Provide the [x, y] coordinate of the cell's center where the given text is located.  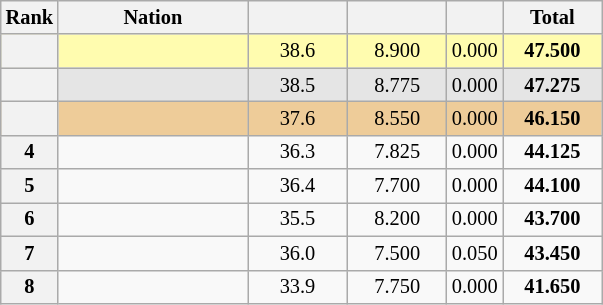
8.200 [397, 219]
44.100 [553, 186]
36.4 [298, 186]
36.3 [298, 152]
38.6 [298, 51]
7.500 [397, 253]
35.5 [298, 219]
38.5 [298, 85]
37.6 [298, 118]
7.825 [397, 152]
7.750 [397, 287]
5 [30, 186]
36.0 [298, 253]
Rank [30, 17]
7 [30, 253]
8 [30, 287]
43.700 [553, 219]
6 [30, 219]
7.700 [397, 186]
33.9 [298, 287]
47.275 [553, 85]
46.150 [553, 118]
Total [553, 17]
8.550 [397, 118]
Nation [153, 17]
44.125 [553, 152]
43.450 [553, 253]
8.775 [397, 85]
41.650 [553, 287]
0.050 [475, 253]
8.900 [397, 51]
4 [30, 152]
47.500 [553, 51]
